Find where the given text appears and provide that cell's center as [x, y] coordinate. 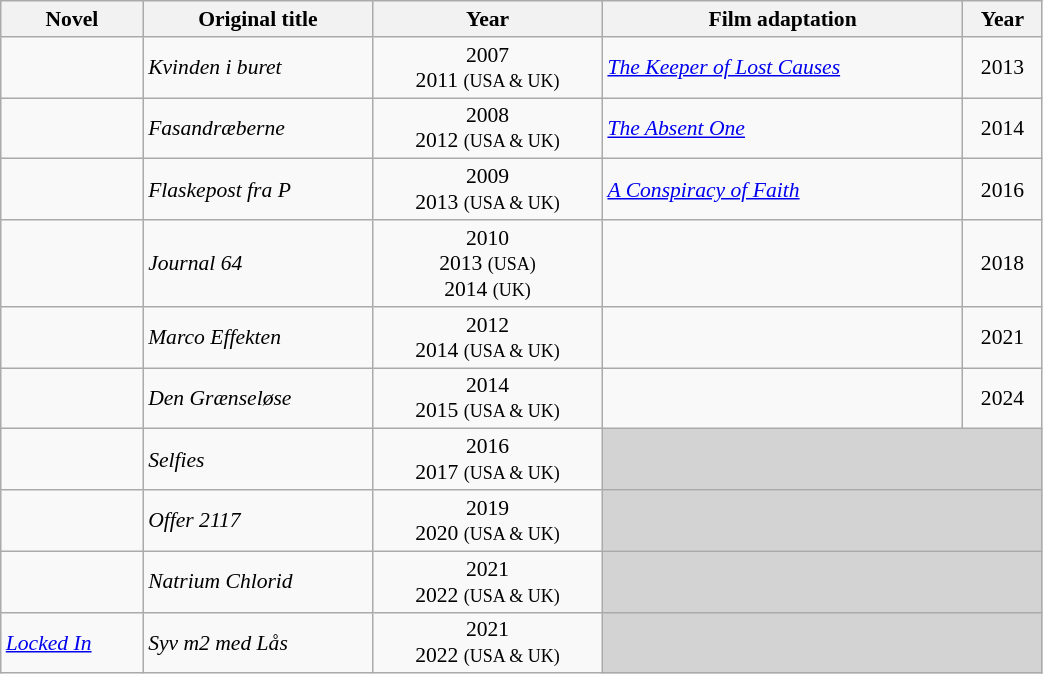
Novel [72, 19]
2024 [1002, 398]
20082012 (USA & UK) [488, 128]
Den Grænseløse [258, 398]
20102013 (USA)2014 (UK) [488, 264]
2013 [1002, 68]
20092013 (USA & UK) [488, 190]
Locked In [72, 642]
2014 [1002, 128]
The Keeper of Lost Causes [782, 68]
Marco Effekten [258, 338]
Journal 64 [258, 264]
The Absent One [782, 128]
20072011 (USA & UK) [488, 68]
20162017 (USA & UK) [488, 460]
20142015 (USA & UK) [488, 398]
2016 [1002, 190]
2018 [1002, 264]
Film adaptation [782, 19]
Flaskepost fra P [258, 190]
Syv m2 med Lås [258, 642]
Selfies [258, 460]
Kvinden i buret [258, 68]
20122014 (USA & UK) [488, 338]
20192020 (USA & UK) [488, 520]
A Conspiracy of Faith [782, 190]
2021 [1002, 338]
Natrium Chlorid [258, 582]
Fasandræberne [258, 128]
Offer 2117 [258, 520]
Original title [258, 19]
